Pinpoint the cell where the given text exists, returning its (X, Y) midpoint coordinate. 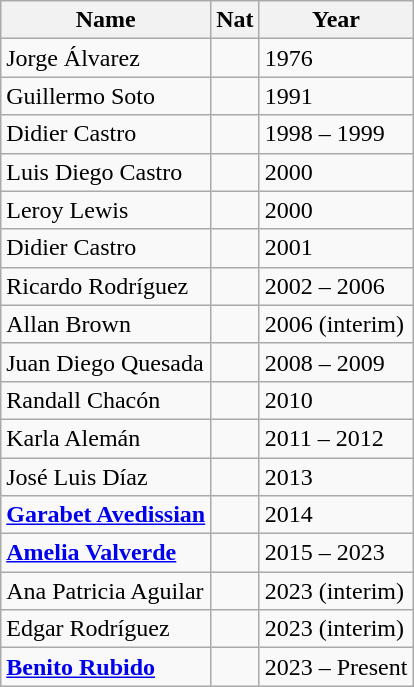
Karla Alemán (106, 438)
Allan Brown (106, 324)
Edgar Rodríguez (106, 629)
2001 (336, 248)
1998 – 1999 (336, 134)
Year (336, 20)
Luis Diego Castro (106, 172)
Nat (235, 20)
Randall Chacón (106, 400)
2010 (336, 400)
2023 – Present (336, 667)
1991 (336, 96)
Ricardo Rodríguez (106, 286)
2006 (interim) (336, 324)
Name (106, 20)
2008 – 2009 (336, 362)
Garabet Avedissian (106, 515)
Jorge Álvarez (106, 58)
2014 (336, 515)
2015 – 2023 (336, 553)
Benito Rubido (106, 667)
Juan Diego Quesada (106, 362)
2011 – 2012 (336, 438)
2013 (336, 477)
2002 – 2006 (336, 286)
Leroy Lewis (106, 210)
1976 (336, 58)
Amelia Valverde (106, 553)
José Luis Díaz (106, 477)
Guillermo Soto (106, 96)
Ana Patricia Aguilar (106, 591)
